Determine the (x, y) coordinate at the center of the cell enclosing the given text.  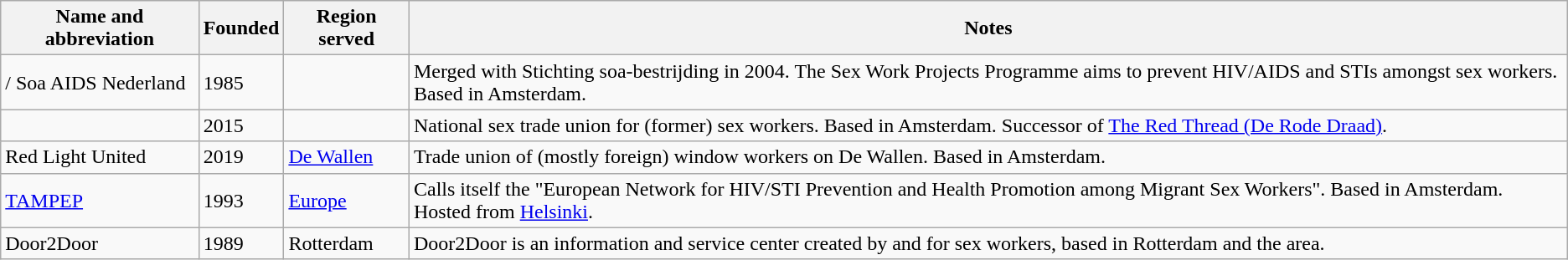
2019 (241, 157)
1993 (241, 201)
1989 (241, 243)
Door2Door (100, 243)
Europe (347, 201)
De Wallen (347, 157)
National sex trade union for (former) sex workers. Based in Amsterdam. Successor of The Red Thread (De Rode Draad). (988, 125)
2015 (241, 125)
Founded (241, 28)
Trade union of (mostly foreign) window workers on De Wallen. Based in Amsterdam. (988, 157)
Notes (988, 28)
Name and abbreviation (100, 28)
/ Soa AIDS Nederland (100, 82)
Door2Door is an information and service center created by and for sex workers, based in Rotterdam and the area. (988, 243)
1985 (241, 82)
Red Light United (100, 157)
Rotterdam (347, 243)
TAMPEP (100, 201)
Calls itself the "European Network for HIV/STI Prevention and Health Promotion among Migrant Sex Workers". Based in Amsterdam. Hosted from Helsinki. (988, 201)
Region served (347, 28)
